Detect which cell encompasses the target text, then output its (X, Y) center coordinate. 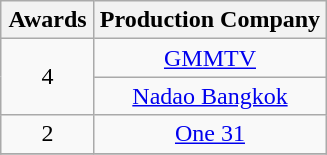
GMMTV (210, 58)
2 (48, 134)
Nadao Bangkok (210, 96)
One 31 (210, 134)
4 (48, 77)
Awards (48, 20)
Production Company (210, 20)
